Scan for the cell matching the given text and deliver its [x, y] coordinate at center. 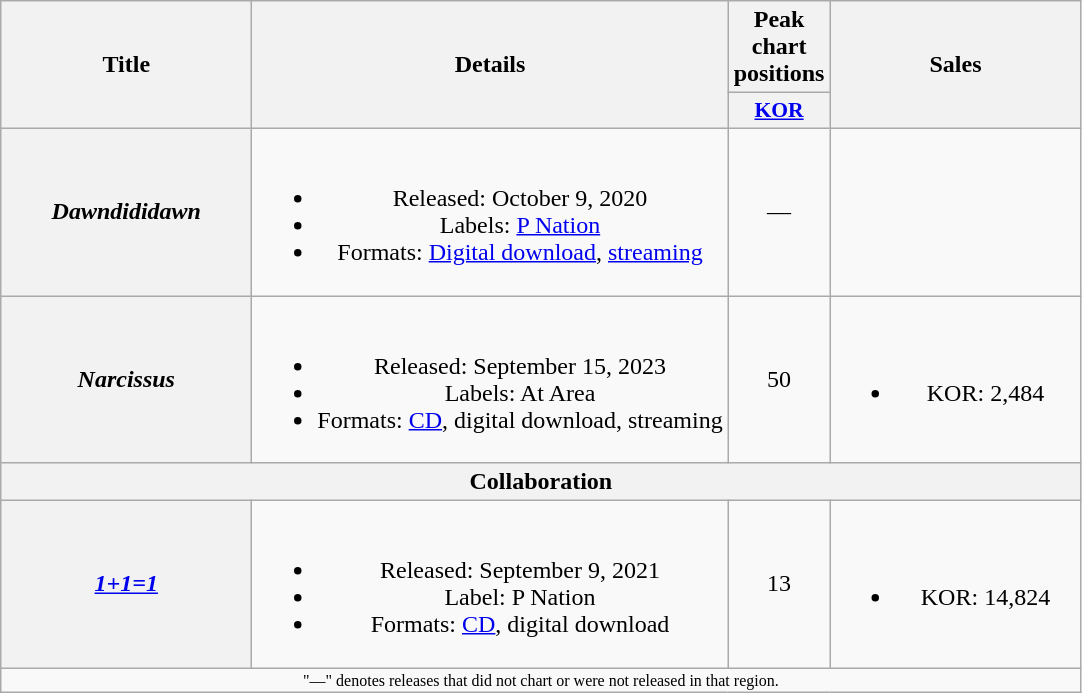
Released: September 15, 2023Labels: At AreaFormats: CD, digital download, streaming [490, 380]
Released: September 9, 2021Label: P NationFormats: CD, digital download [490, 584]
13 [779, 584]
— [779, 212]
Narcissus [126, 380]
Sales [956, 65]
KOR: 14,824 [956, 584]
KOR [779, 111]
Peak chart positions [779, 47]
Collaboration [541, 482]
50 [779, 380]
Released: October 9, 2020Labels: P NationFormats: Digital download, streaming [490, 212]
Title [126, 65]
Dawndididawn [126, 212]
Details [490, 65]
"—" denotes releases that did not chart or were not released in that region. [541, 680]
1+1=1 [126, 584]
KOR: 2,484 [956, 380]
